Detect which cell encompasses the target text, then output its [X, Y] center coordinate. 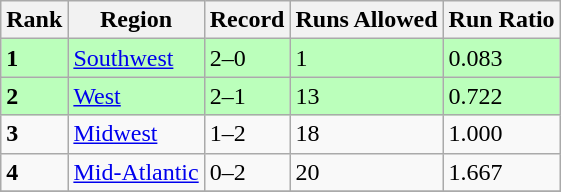
0–2 [247, 172]
2–0 [247, 58]
Run Ratio [502, 20]
1.667 [502, 172]
Midwest [136, 134]
1.000 [502, 134]
Region [136, 20]
Mid-Atlantic [136, 172]
4 [34, 172]
18 [366, 134]
3 [34, 134]
0.083 [502, 58]
13 [366, 96]
1–2 [247, 134]
0.722 [502, 96]
Southwest [136, 58]
2–1 [247, 96]
Runs Allowed [366, 20]
2 [34, 96]
20 [366, 172]
West [136, 96]
Rank [34, 20]
Record [247, 20]
